Provide the (x, y) coordinate of the cell's center where the given text is located.  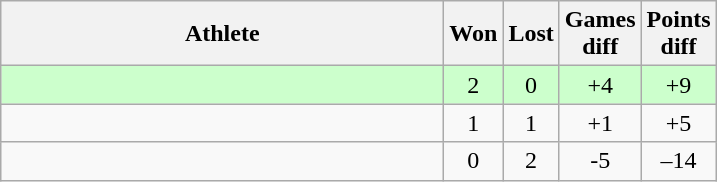
+1 (600, 123)
Pointsdiff (678, 34)
Won (474, 34)
+9 (678, 85)
Athlete (222, 34)
+5 (678, 123)
+4 (600, 85)
-5 (600, 161)
Lost (531, 34)
Gamesdiff (600, 34)
–14 (678, 161)
